Provide the [X, Y] coordinate of the cell's center where the given text is located.  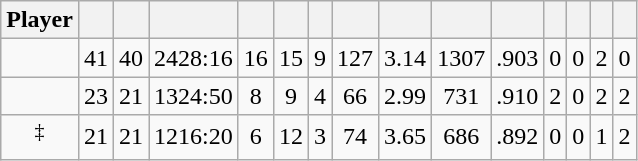
3.14 [406, 58]
41 [96, 58]
731 [462, 96]
74 [356, 138]
6 [256, 138]
.892 [518, 138]
3.65 [406, 138]
1 [602, 138]
3 [320, 138]
686 [462, 138]
Player [40, 20]
8 [256, 96]
16 [256, 58]
12 [290, 138]
15 [290, 58]
23 [96, 96]
1307 [462, 58]
40 [132, 58]
2.99 [406, 96]
1324:50 [194, 96]
.910 [518, 96]
‡ [40, 138]
66 [356, 96]
2428:16 [194, 58]
4 [320, 96]
.903 [518, 58]
127 [356, 58]
1216:20 [194, 138]
